Scan for the cell matching the given text and deliver its [X, Y] coordinate at center. 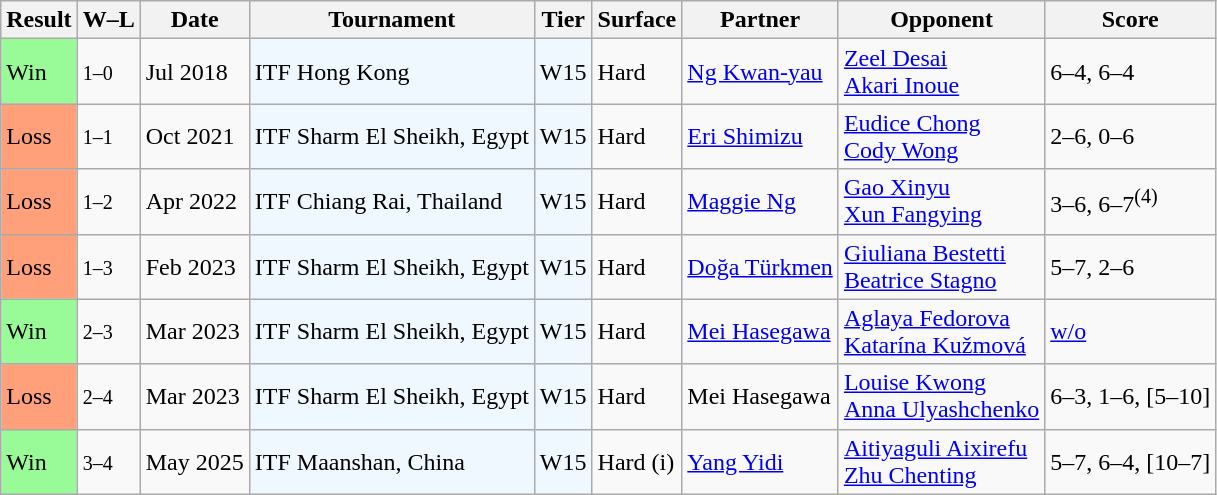
ITF Chiang Rai, Thailand [392, 202]
w/o [1130, 332]
Giuliana Bestetti Beatrice Stagno [941, 266]
Hard (i) [637, 462]
Result [39, 20]
3–6, 6–7(4) [1130, 202]
ITF Hong Kong [392, 72]
3–4 [108, 462]
Yang Yidi [760, 462]
Aglaya Fedorova Katarína Kužmová [941, 332]
Apr 2022 [194, 202]
Eri Shimizu [760, 136]
Partner [760, 20]
Tournament [392, 20]
2–3 [108, 332]
May 2025 [194, 462]
Eudice Chong Cody Wong [941, 136]
Jul 2018 [194, 72]
1–0 [108, 72]
Maggie Ng [760, 202]
Aitiyaguli Aixirefu Zhu Chenting [941, 462]
Zeel Desai Akari Inoue [941, 72]
W–L [108, 20]
Score [1130, 20]
Opponent [941, 20]
1–1 [108, 136]
6–4, 6–4 [1130, 72]
Date [194, 20]
Ng Kwan-yau [760, 72]
2–4 [108, 396]
5–7, 6–4, [10–7] [1130, 462]
1–2 [108, 202]
5–7, 2–6 [1130, 266]
1–3 [108, 266]
6–3, 1–6, [5–10] [1130, 396]
2–6, 0–6 [1130, 136]
Oct 2021 [194, 136]
Surface [637, 20]
Doğa Türkmen [760, 266]
ITF Maanshan, China [392, 462]
Tier [563, 20]
Gao Xinyu Xun Fangying [941, 202]
Feb 2023 [194, 266]
Louise Kwong Anna Ulyashchenko [941, 396]
